From the cell containing the given text, extract its center point as [X, Y] coordinate. 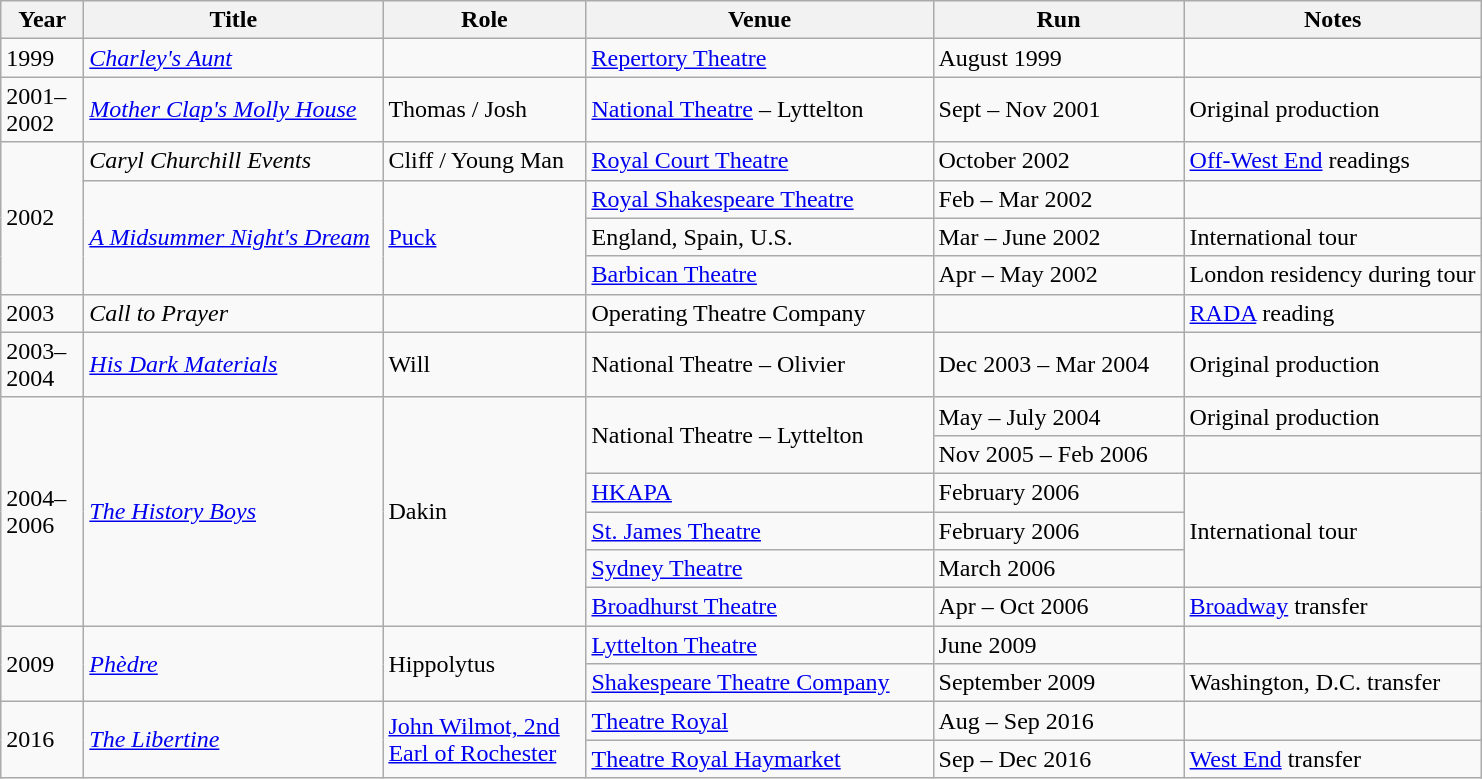
Hippolytus [484, 664]
2003–2004 [42, 364]
Apr – May 2002 [1058, 275]
Shakespeare Theatre Company [760, 683]
Role [484, 20]
Puck [484, 237]
West End transfer [1332, 759]
The Libertine [234, 740]
Nov 2005 – Feb 2006 [1058, 454]
Washington, D.C. transfer [1332, 683]
HKAPA [760, 492]
Notes [1332, 20]
Dakin [484, 511]
Run [1058, 20]
August 1999 [1058, 58]
September 2009 [1058, 683]
Sydney Theatre [760, 569]
Operating Theatre Company [760, 313]
Title [234, 20]
Cliff / Young Man [484, 161]
Venue [760, 20]
Sep – Dec 2016 [1058, 759]
Mother Clap's Molly House [234, 110]
Off-West End readings [1332, 161]
Barbican Theatre [760, 275]
Phèdre [234, 664]
Theatre Royal [760, 721]
A Midsummer Night's Dream [234, 237]
Caryl Churchill Events [234, 161]
Will [484, 364]
The History Boys [234, 511]
October 2002 [1058, 161]
2016 [42, 740]
May – July 2004 [1058, 416]
Apr – Oct 2006 [1058, 607]
Call to Prayer [234, 313]
Feb – Mar 2002 [1058, 199]
Mar – June 2002 [1058, 237]
2003 [42, 313]
Theatre Royal Haymarket [760, 759]
National Theatre – Olivier [760, 364]
June 2009 [1058, 645]
Royal Shakespeare Theatre [760, 199]
St. James Theatre [760, 531]
Royal Court Theatre [760, 161]
Sept – Nov 2001 [1058, 110]
London residency during tour [1332, 275]
Year [42, 20]
Aug – Sep 2016 [1058, 721]
Repertory Theatre [760, 58]
2001–2002 [42, 110]
Lyttelton Theatre [760, 645]
March 2006 [1058, 569]
England, Spain, U.S. [760, 237]
RADA reading [1332, 313]
Charley's Aunt [234, 58]
2009 [42, 664]
His Dark Materials [234, 364]
Thomas / Josh [484, 110]
1999 [42, 58]
Broadway transfer [1332, 607]
John Wilmot, 2nd Earl of Rochester [484, 740]
Broadhurst Theatre [760, 607]
2002 [42, 218]
Dec 2003 – Mar 2004 [1058, 364]
2004–2006 [42, 511]
